Return (x, y) of the center of cell containing provided text 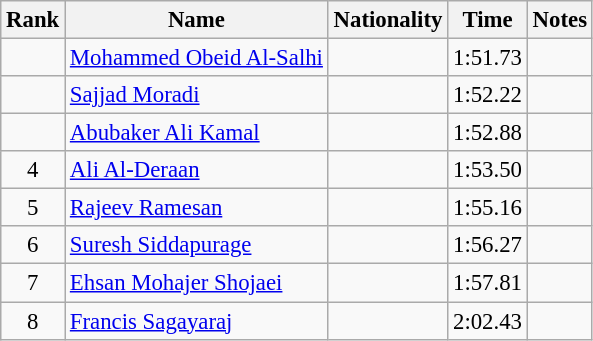
1:52.22 (488, 95)
Nationality (388, 20)
Notes (560, 20)
4 (33, 170)
Ehsan Mohajer Shojaei (197, 283)
Francis Sagayaraj (197, 321)
Rank (33, 20)
Ali Al-Deraan (197, 170)
7 (33, 283)
Mohammed Obeid Al-Salhi (197, 58)
1:55.16 (488, 208)
2:02.43 (488, 321)
1:56.27 (488, 245)
6 (33, 245)
Rajeev Ramesan (197, 208)
Time (488, 20)
Sajjad Moradi (197, 95)
1:52.88 (488, 133)
1:51.73 (488, 58)
Name (197, 20)
1:57.81 (488, 283)
5 (33, 208)
8 (33, 321)
1:53.50 (488, 170)
Suresh Siddapurage (197, 245)
Abubaker Ali Kamal (197, 133)
